Detect which cell encompasses the target text, then output its [X, Y] center coordinate. 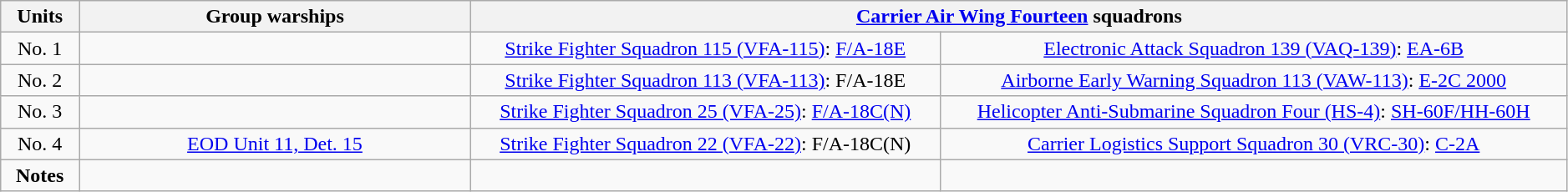
No. 4 [40, 144]
Airborne Early Warning Squadron 113 (VAW-113): E-2C 2000 [1253, 80]
Electronic Attack Squadron 139 (VAQ-139): EA-6B [1253, 48]
Group warships [276, 17]
Strike Fighter Squadron 25 (VFA-25): F/A-18C(N) [705, 112]
Strike Fighter Squadron 113 (VFA-113): F/A-18E [705, 80]
EOD Unit 11, Det. 15 [276, 144]
Carrier Logistics Support Squadron 30 (VRC-30): C-2A [1253, 144]
Carrier Air Wing Fourteen squadrons [1019, 17]
Notes [40, 175]
Helicopter Anti-Submarine Squadron Four (HS-4): SH-60F/HH-60H [1253, 112]
Units [40, 17]
No. 1 [40, 48]
Strike Fighter Squadron 115 (VFA-115): F/A-18E [705, 48]
Strike Fighter Squadron 22 (VFA-22): F/A-18C(N) [705, 144]
No. 2 [40, 80]
No. 3 [40, 112]
